Locate the cell with the specified text and output its (X, Y) center coordinate. 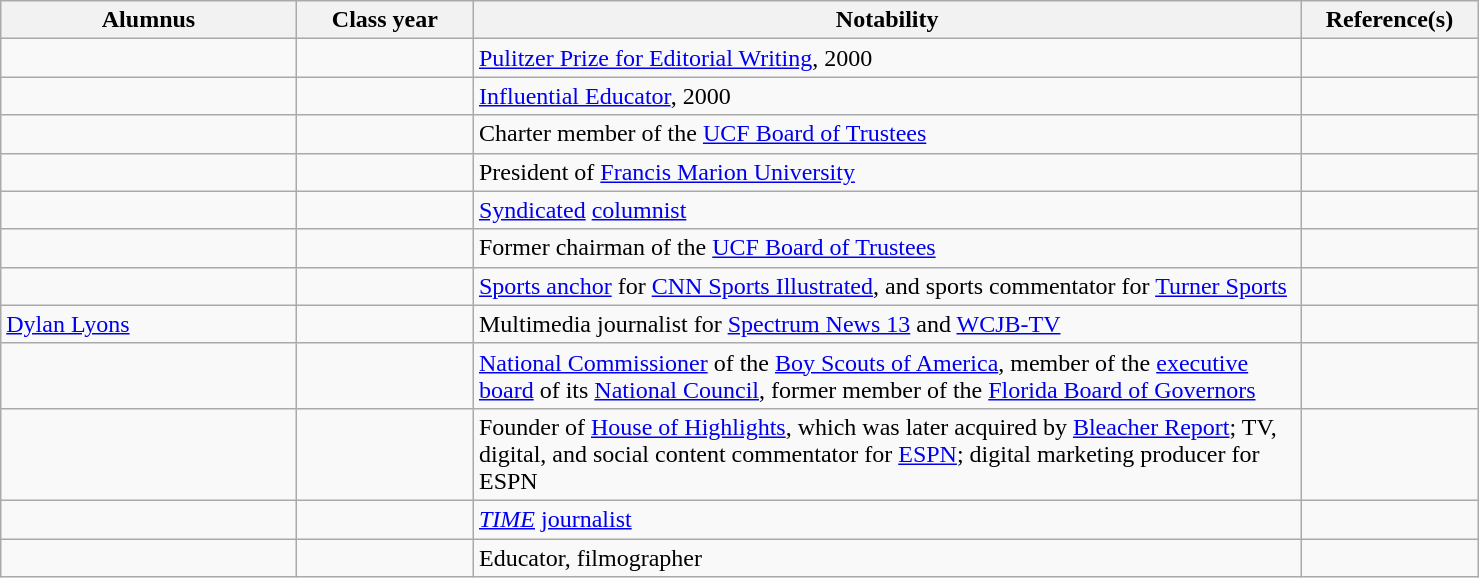
Influential Educator, 2000 (886, 96)
Dylan Lyons (148, 324)
Sports anchor for CNN Sports Illustrated, and sports commentator for Turner Sports (886, 286)
Notability (886, 20)
President of Francis Marion University (886, 172)
Syndicated columnist (886, 210)
Former chairman of the UCF Board of Trustees (886, 248)
Charter member of the UCF Board of Trustees (886, 134)
Educator, filmographer (886, 557)
Pulitzer Prize for Editorial Writing, 2000 (886, 58)
Alumnus (148, 20)
Reference(s) (1390, 20)
Class year (384, 20)
Multimedia journalist for Spectrum News 13 and WCJB-TV (886, 324)
TIME journalist (886, 519)
